From the cell containing the given text, extract its center point as [x, y] coordinate. 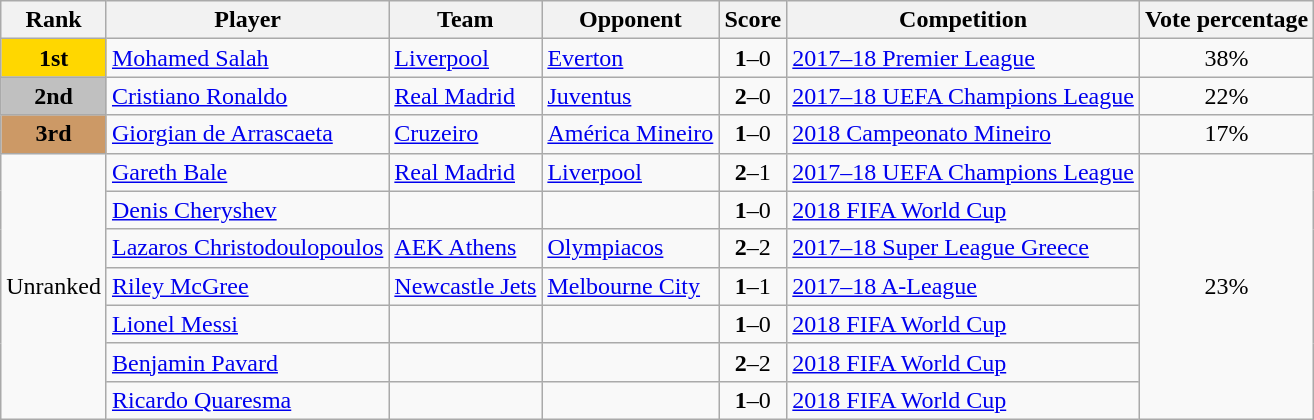
2–1 [753, 172]
Rank [54, 20]
1st [54, 58]
Giorgian de Arrascaeta [247, 134]
Lionel Messi [247, 324]
Player [247, 20]
Team [466, 20]
2–0 [753, 96]
3rd [54, 134]
38% [1226, 58]
América Mineiro [630, 134]
2017–18 Premier League [964, 58]
17% [1226, 134]
Vote percentage [1226, 20]
Olympiacos [630, 248]
Unranked [54, 286]
Ricardo Quaresma [247, 400]
Mohamed Salah [247, 58]
Cruzeiro [466, 134]
Gareth Bale [247, 172]
Riley McGree [247, 286]
Lazaros Christodoulopoulos [247, 248]
1–1 [753, 286]
Score [753, 20]
Juventus [630, 96]
Melbourne City [630, 286]
2018 Campeonato Mineiro [964, 134]
Competition [964, 20]
2017–18 Super League Greece [964, 248]
2nd [54, 96]
Cristiano Ronaldo [247, 96]
2017–18 A-League [964, 286]
Opponent [630, 20]
22% [1226, 96]
Denis Cheryshev [247, 210]
23% [1226, 286]
Everton [630, 58]
Benjamin Pavard [247, 362]
Newcastle Jets [466, 286]
AEK Athens [466, 248]
